Find where the given text appears and provide that cell's center as (X, Y) coordinate. 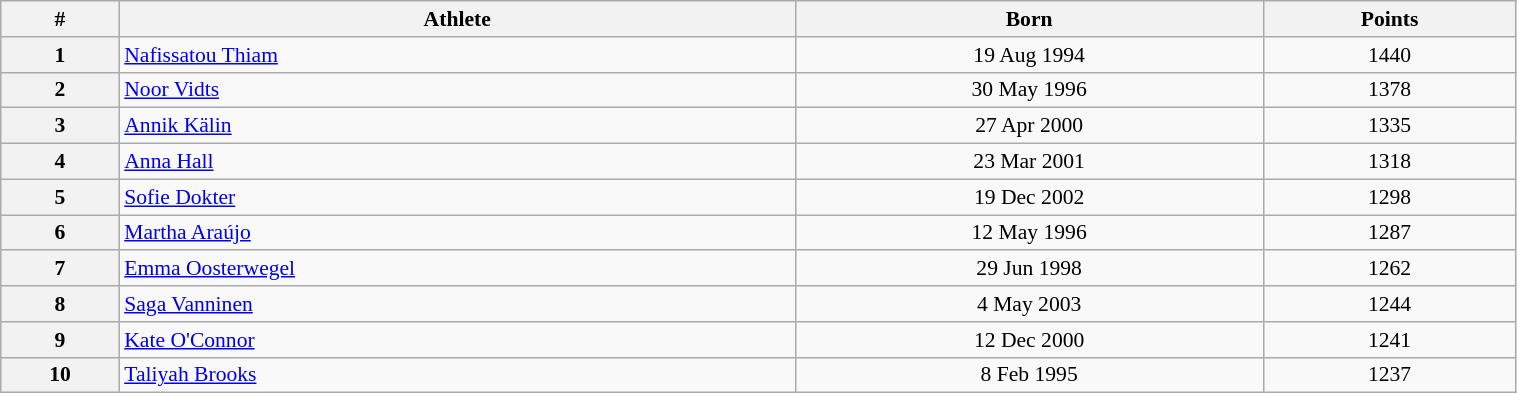
7 (60, 269)
1237 (1390, 375)
1335 (1390, 126)
2 (60, 90)
12 Dec 2000 (1029, 340)
27 Apr 2000 (1029, 126)
Noor Vidts (457, 90)
Saga Vanninen (457, 304)
23 Mar 2001 (1029, 162)
19 Aug 1994 (1029, 55)
1 (60, 55)
1378 (1390, 90)
1241 (1390, 340)
Kate O'Connor (457, 340)
6 (60, 233)
3 (60, 126)
Anna Hall (457, 162)
4 (60, 162)
Taliyah Brooks (457, 375)
8 Feb 1995 (1029, 375)
5 (60, 197)
1262 (1390, 269)
Athlete (457, 19)
Sofie Dokter (457, 197)
Emma Oosterwegel (457, 269)
# (60, 19)
Born (1029, 19)
1318 (1390, 162)
1440 (1390, 55)
30 May 1996 (1029, 90)
Points (1390, 19)
Nafissatou Thiam (457, 55)
12 May 1996 (1029, 233)
10 (60, 375)
1298 (1390, 197)
9 (60, 340)
19 Dec 2002 (1029, 197)
1287 (1390, 233)
29 Jun 1998 (1029, 269)
1244 (1390, 304)
Martha Araújo (457, 233)
4 May 2003 (1029, 304)
Annik Kälin (457, 126)
8 (60, 304)
